Locate the cell with the specified text and output its (X, Y) center coordinate. 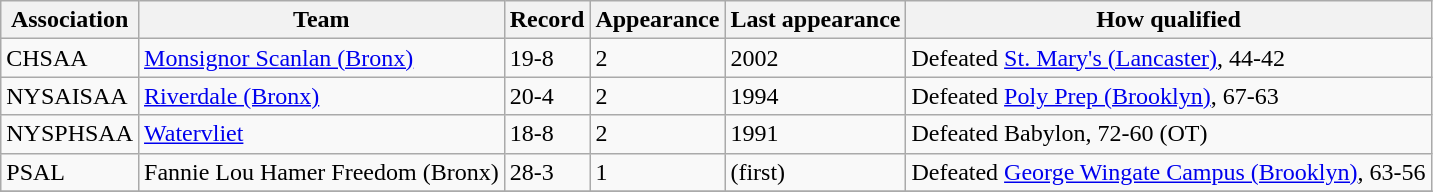
Appearance (658, 20)
Watervliet (322, 134)
19-8 (547, 58)
1 (658, 172)
2002 (816, 58)
Association (70, 20)
18-8 (547, 134)
28-3 (547, 172)
NYSAISAA (70, 96)
How qualified (1168, 20)
Defeated Poly Prep (Brooklyn), 67-63 (1168, 96)
Defeated George Wingate Campus (Brooklyn), 63-56 (1168, 172)
Monsignor Scanlan (Bronx) (322, 58)
NYSPHSAA (70, 134)
1991 (816, 134)
20-4 (547, 96)
Record (547, 20)
Defeated St. Mary's (Lancaster), 44-42 (1168, 58)
Team (322, 20)
1994 (816, 96)
Defeated Babylon, 72-60 (OT) (1168, 134)
PSAL (70, 172)
Last appearance (816, 20)
CHSAA (70, 58)
Fannie Lou Hamer Freedom (Bronx) (322, 172)
Riverdale (Bronx) (322, 96)
(first) (816, 172)
